Provide the (x, y) coordinate of the cell's center where the given text is located.  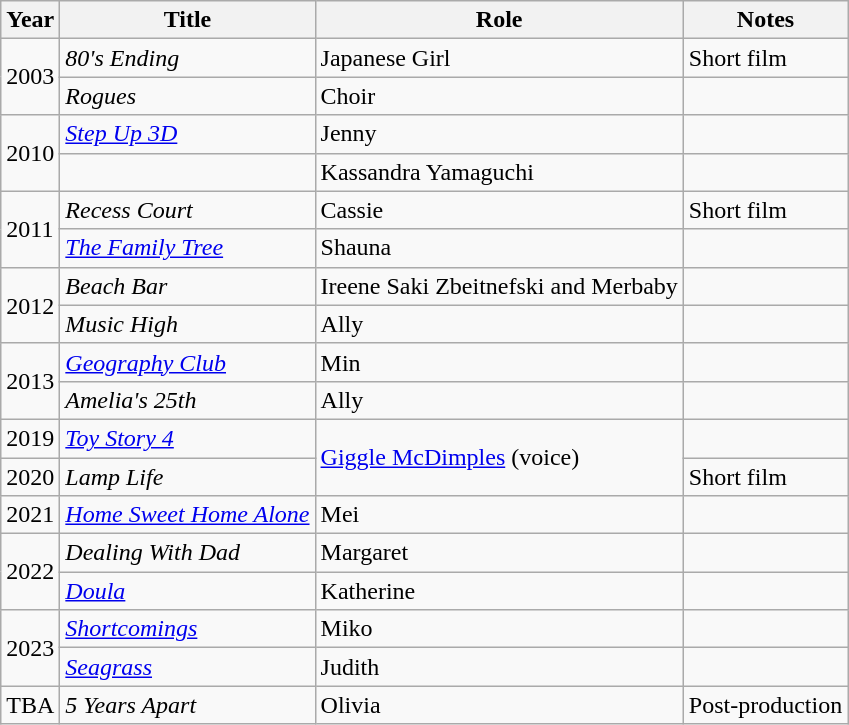
Cassie (499, 210)
2012 (30, 305)
2023 (30, 648)
Beach Bar (188, 286)
Judith (499, 667)
Shortcomings (188, 629)
Toy Story 4 (188, 438)
2019 (30, 438)
Notes (765, 20)
Post-production (765, 705)
Seagrass (188, 667)
Step Up 3D (188, 134)
Amelia's 25th (188, 400)
Miko (499, 629)
Mei (499, 515)
Katherine (499, 591)
The Family Tree (188, 248)
Margaret (499, 553)
Ireene Saki Zbeitnefski and Merbaby (499, 286)
2010 (30, 153)
Year (30, 20)
2013 (30, 381)
2021 (30, 515)
Shauna (499, 248)
5 Years Apart (188, 705)
Role (499, 20)
Lamp Life (188, 477)
Geography Club (188, 362)
Min (499, 362)
2011 (30, 229)
80's Ending (188, 58)
2003 (30, 77)
Home Sweet Home Alone (188, 515)
Title (188, 20)
Rogues (188, 96)
Recess Court (188, 210)
Music High (188, 324)
Kassandra Yamaguchi (499, 172)
Olivia (499, 705)
2022 (30, 572)
Dealing With Dad (188, 553)
Choir (499, 96)
TBA (30, 705)
Japanese Girl (499, 58)
2020 (30, 477)
Giggle McDimples (voice) (499, 457)
Doula (188, 591)
Jenny (499, 134)
